Detect which cell encompasses the target text, then output its [x, y] center coordinate. 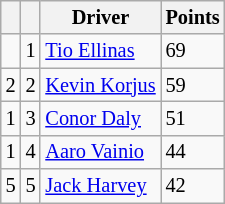
Driver [100, 17]
4 [31, 152]
69 [193, 51]
Points [193, 17]
Tio Ellinas [100, 51]
59 [193, 85]
Conor Daly [100, 118]
42 [193, 186]
Jack Harvey [100, 186]
Aaro Vainio [100, 152]
Kevin Korjus [100, 85]
44 [193, 152]
3 [31, 118]
51 [193, 118]
